Scan for the cell matching the given text and deliver its [x, y] coordinate at center. 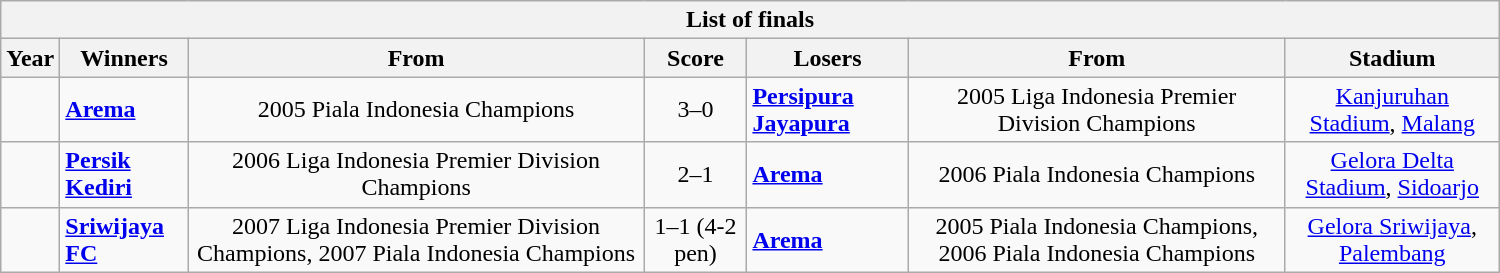
Winners [124, 58]
2005 Piala Indonesia Champions, 2006 Piala Indonesia Champions [1096, 240]
Gelora Sriwijaya, Palembang [1392, 240]
1–1 (4-2 pen) [696, 240]
Year [30, 58]
Stadium [1392, 58]
2–1 [696, 174]
Gelora Delta Stadium, Sidoarjo [1392, 174]
Kanjuruhan Stadium, Malang [1392, 110]
2006 Liga Indonesia Premier Division Champions [416, 174]
2005 Piala Indonesia Champions [416, 110]
2005 Liga Indonesia Premier Division Champions [1096, 110]
Losers [828, 58]
Score [696, 58]
2006 Piala Indonesia Champions [1096, 174]
Persik Kediri [124, 174]
Persipura Jayapura [828, 110]
3–0 [696, 110]
List of finals [750, 20]
Sriwijaya FC [124, 240]
2007 Liga Indonesia Premier Division Champions, 2007 Piala Indonesia Champions [416, 240]
